Return the [X, Y] coordinate for the center point of the cell that contains the specified text.  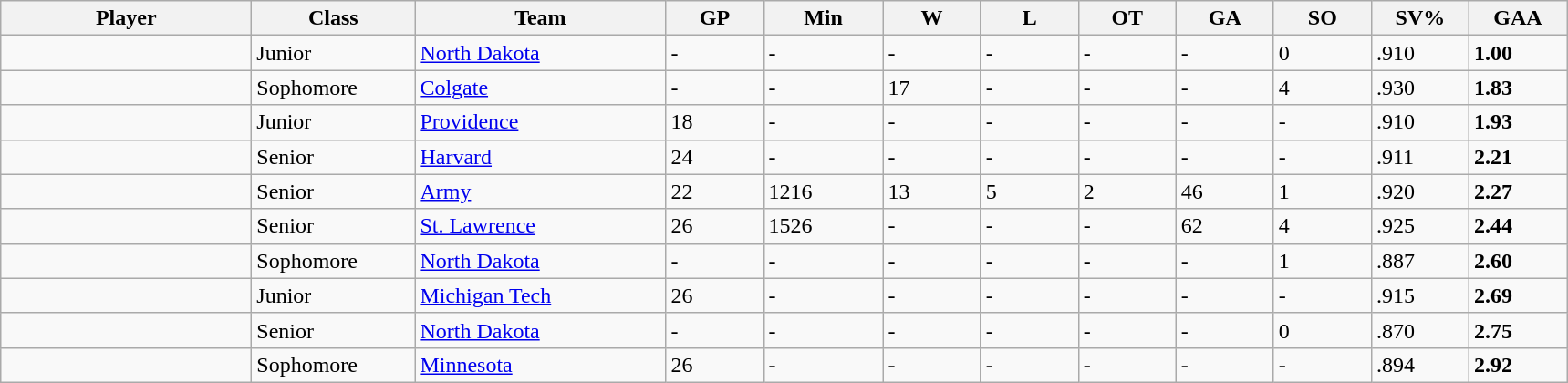
2.21 [1518, 157]
.887 [1419, 261]
Min [823, 18]
2.69 [1518, 295]
Class [334, 18]
1216 [823, 191]
2.75 [1518, 330]
18 [715, 122]
17 [932, 88]
.911 [1419, 157]
1.83 [1518, 88]
1.00 [1518, 53]
62 [1224, 226]
2.27 [1518, 191]
46 [1224, 191]
OT [1127, 18]
.870 [1419, 330]
.925 [1419, 226]
.920 [1419, 191]
1.93 [1518, 122]
2.44 [1518, 226]
Colgate [540, 88]
.915 [1419, 295]
1526 [823, 226]
W [932, 18]
5 [1029, 191]
GA [1224, 18]
St. Lawrence [540, 226]
.930 [1419, 88]
2.60 [1518, 261]
2.92 [1518, 365]
Michigan Tech [540, 295]
GP [715, 18]
24 [715, 157]
Player [126, 18]
Minnesota [540, 365]
13 [932, 191]
Providence [540, 122]
SO [1323, 18]
Army [540, 191]
L [1029, 18]
SV% [1419, 18]
GAA [1518, 18]
22 [715, 191]
Harvard [540, 157]
Team [540, 18]
2 [1127, 191]
.894 [1419, 365]
